Search for the cell housing the specified text and yield its [X, Y] center coordinate. 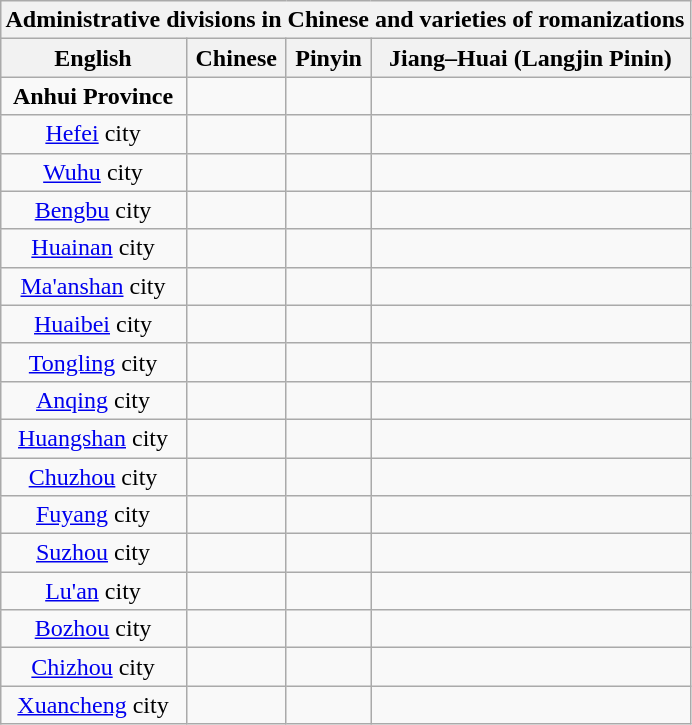
Fuyang city [93, 515]
Jiang–Huai (Langjin Pinin) [530, 58]
Administrative divisions in Chinese and varieties of romanizations [345, 20]
Chinese [236, 58]
Chizhou city [93, 667]
Huainan city [93, 248]
Suzhou city [93, 553]
Huaibei city [93, 324]
English [93, 58]
Pinyin [328, 58]
Huangshan city [93, 438]
Hefei city [93, 134]
Wuhu city [93, 172]
Lu'an city [93, 591]
Bengbu city [93, 210]
Anqing city [93, 400]
Anhui Province [93, 96]
Chuzhou city [93, 477]
Tongling city [93, 362]
Xuancheng city [93, 705]
Bozhou city [93, 629]
Ma'anshan city [93, 286]
